Identify which cell holds the provided text, then report its [x, y] central coordinate. 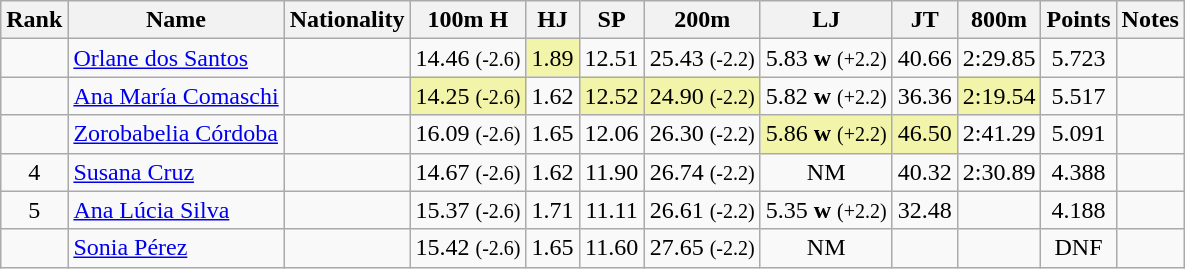
5.091 [1078, 134]
100m H [468, 20]
16.09 (-2.6) [468, 134]
11.90 [612, 172]
Susana Cruz [176, 172]
26.74 (-2.2) [702, 172]
5.35 w (+2.2) [826, 210]
Sonia Pérez [176, 248]
LJ [826, 20]
12.06 [612, 134]
40.66 [924, 58]
Nationality [347, 20]
5.517 [1078, 96]
36.36 [924, 96]
26.30 (-2.2) [702, 134]
5 [34, 210]
Rank [34, 20]
1.89 [552, 58]
14.46 (-2.6) [468, 58]
2:30.89 [999, 172]
11.11 [612, 210]
SP [612, 20]
27.65 (-2.2) [702, 248]
46.50 [924, 134]
4.388 [1078, 172]
2:41.29 [999, 134]
5.82 w (+2.2) [826, 96]
25.43 (-2.2) [702, 58]
1.71 [552, 210]
15.37 (-2.6) [468, 210]
40.32 [924, 172]
12.52 [612, 96]
Notes [1150, 20]
32.48 [924, 210]
Ana Lúcia Silva [176, 210]
12.51 [612, 58]
24.90 (-2.2) [702, 96]
DNF [1078, 248]
HJ [552, 20]
Zorobabelia Córdoba [176, 134]
Orlane dos Santos [176, 58]
800m [999, 20]
2:29.85 [999, 58]
200m [702, 20]
15.42 (-2.6) [468, 248]
14.25 (-2.6) [468, 96]
14.67 (-2.6) [468, 172]
Points [1078, 20]
2:19.54 [999, 96]
Ana María Comaschi [176, 96]
5.723 [1078, 58]
4 [34, 172]
11.60 [612, 248]
5.86 w (+2.2) [826, 134]
Name [176, 20]
26.61 (-2.2) [702, 210]
JT [924, 20]
5.83 w (+2.2) [826, 58]
4.188 [1078, 210]
